Search for the cell housing the specified text and yield its [X, Y] center coordinate. 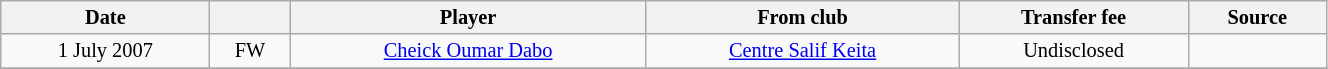
Centre Salif Keita [802, 51]
Undisclosed [1074, 51]
Source [1257, 17]
FW [250, 51]
Player [468, 17]
From club [802, 17]
Date [106, 17]
Transfer fee [1074, 17]
Cheick Oumar Dabo [468, 51]
1 July 2007 [106, 51]
